Provide the [X, Y] coordinate of the cell's center where the given text is located.  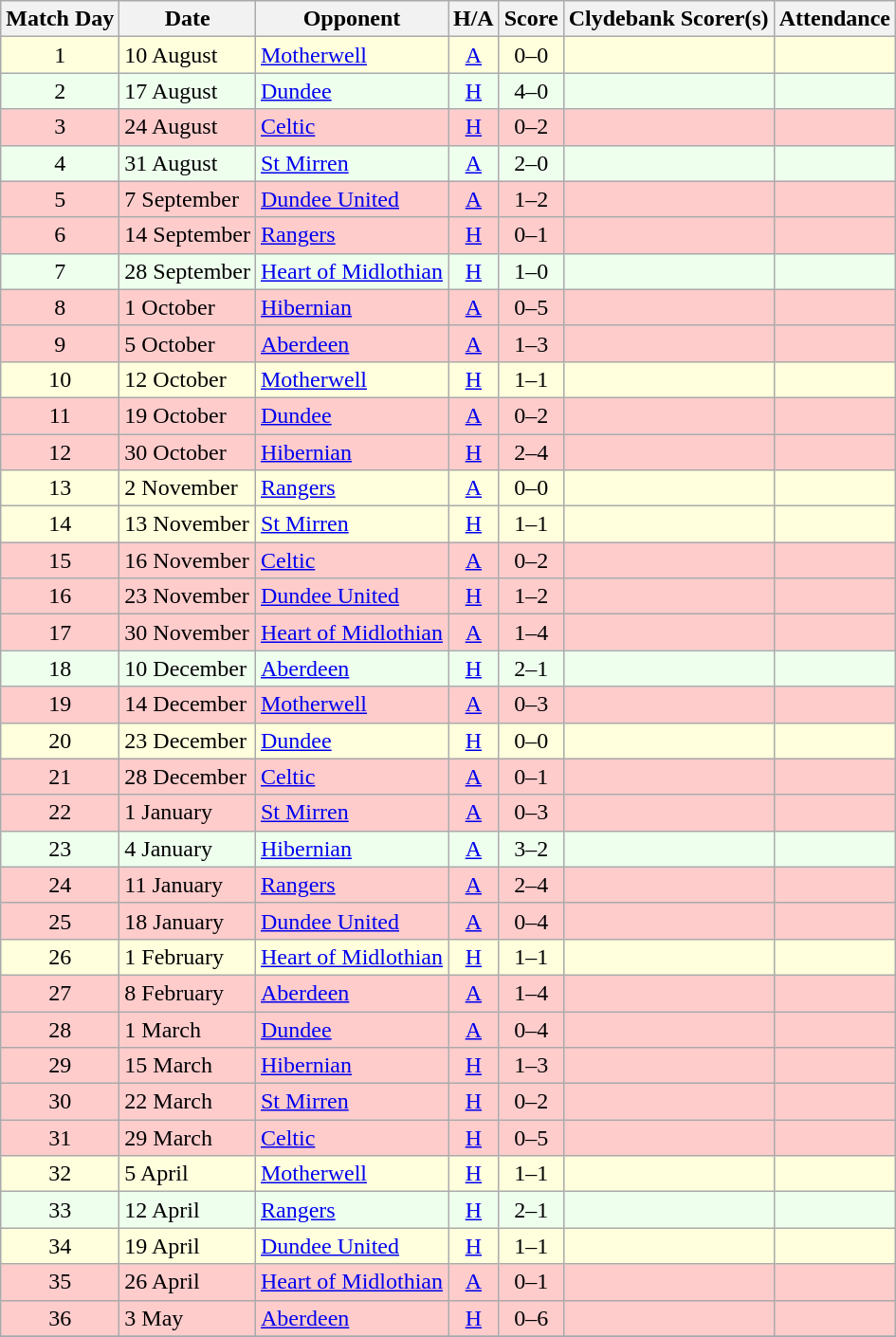
36 [61, 1318]
22 [61, 813]
H/A [473, 19]
19 [61, 705]
20 [61, 741]
14 December [188, 705]
30 [61, 1102]
18 [61, 668]
1 March [188, 1029]
1 October [188, 307]
4 January [188, 849]
1 February [188, 957]
8 [61, 307]
9 [61, 343]
15 [61, 560]
4 [61, 163]
30 November [188, 632]
1 January [188, 813]
23 November [188, 596]
26 [61, 957]
34 [61, 1246]
0–6 [531, 1318]
5 October [188, 343]
Attendance [834, 19]
2–0 [531, 163]
13 November [188, 524]
25 [61, 921]
15 March [188, 1066]
30 October [188, 452]
7 September [188, 199]
7 [61, 271]
5 [61, 199]
5 April [188, 1174]
28 September [188, 271]
8 February [188, 993]
33 [61, 1210]
16 November [188, 560]
12 [61, 452]
21 [61, 777]
10 [61, 379]
3 May [188, 1318]
3 [61, 127]
22 March [188, 1102]
23 December [188, 741]
6 [61, 235]
3–2 [531, 849]
29 March [188, 1138]
28 [61, 1029]
Clydebank Scorer(s) [668, 19]
17 August [188, 91]
1–0 [531, 271]
19 October [188, 415]
23 [61, 849]
12 April [188, 1210]
17 [61, 632]
26 April [188, 1282]
1 [61, 55]
24 [61, 885]
11 [61, 415]
Score [531, 19]
Match Day [61, 19]
14 [61, 524]
29 [61, 1066]
14 September [188, 235]
10 August [188, 55]
10 December [188, 668]
31 August [188, 163]
32 [61, 1174]
24 August [188, 127]
12 October [188, 379]
Date [188, 19]
4–0 [531, 91]
2 November [188, 488]
31 [61, 1138]
16 [61, 596]
13 [61, 488]
11 January [188, 885]
27 [61, 993]
18 January [188, 921]
19 April [188, 1246]
2 [61, 91]
Opponent [351, 19]
28 December [188, 777]
35 [61, 1282]
